Return the [X, Y] coordinate for the center point of the cell that contains the specified text.  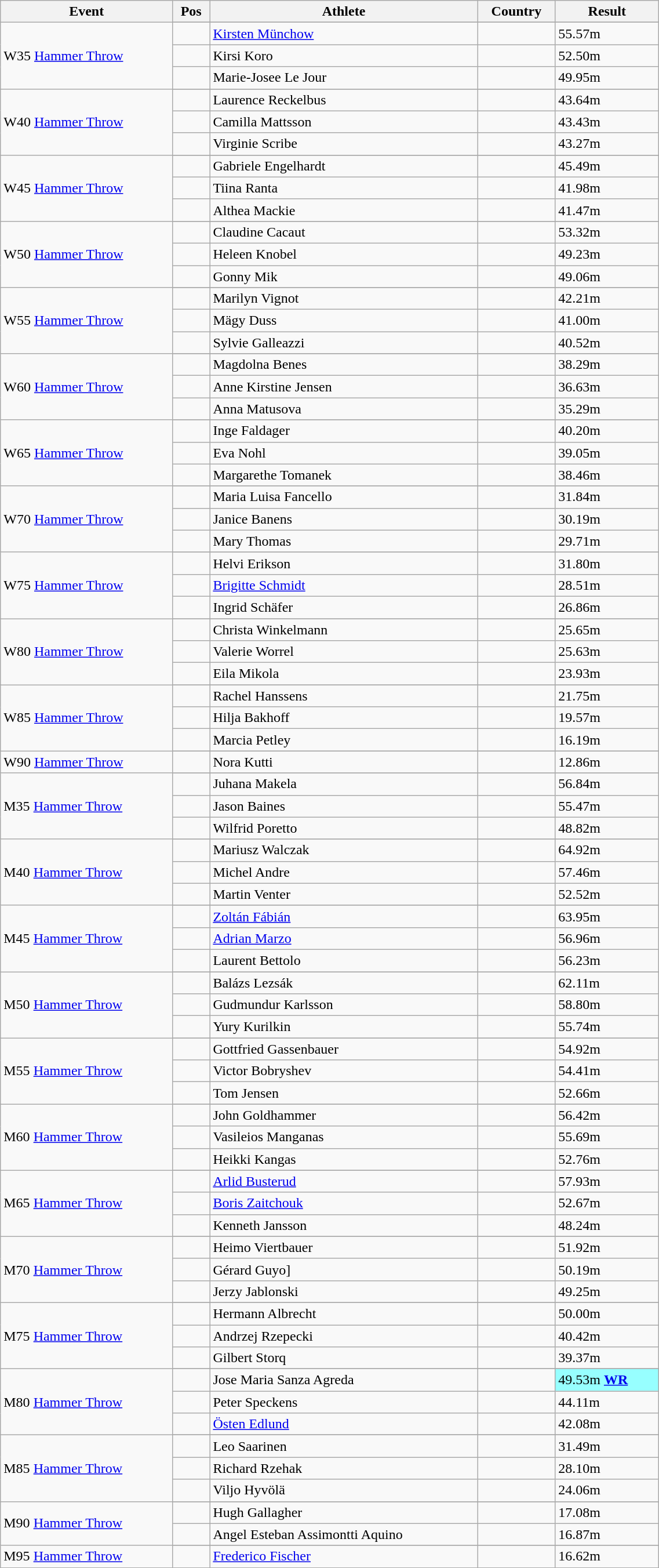
Virginie Scribe [344, 144]
W85 Hammer Throw [87, 718]
16.87m [607, 1534]
21.75m [607, 696]
Sylvie Galleazzi [344, 343]
38.46m [607, 475]
Gilbert Storq [344, 1358]
Valerie Worrel [344, 652]
Mary Thomas [344, 541]
Rachel Hanssens [344, 696]
Margarethe Tomanek [344, 475]
26.86m [607, 607]
55.69m [607, 1137]
43.27m [607, 144]
Athlete [344, 12]
W40 Hammer Throw [87, 122]
W55 Hammer Throw [87, 321]
Richard Rzehak [344, 1468]
23.93m [607, 674]
49.53m WR [607, 1380]
Jose Maria Sanza Agreda [344, 1380]
Anna Matusova [344, 409]
40.42m [607, 1335]
Boris Zaitchouk [344, 1203]
Kenneth Jansson [344, 1225]
M40 Hammer Throw [87, 872]
Ingrid Schäfer [344, 607]
Event [87, 12]
31.80m [607, 563]
M90 Hammer Throw [87, 1523]
Gabriele Engelhardt [344, 166]
41.47m [607, 210]
25.63m [607, 652]
Leo Saarinen [344, 1446]
Brigitte Schmidt [344, 585]
48.82m [607, 828]
Yury Kurilkin [344, 1027]
W60 Hammer Throw [87, 387]
31.49m [607, 1446]
Gonny Mik [344, 277]
41.00m [607, 321]
M70 Hammer Throw [87, 1269]
W50 Hammer Throw [87, 254]
16.19m [607, 740]
John Goldhammer [344, 1115]
56.84m [607, 784]
Juhana Makela [344, 784]
Eila Mikola [344, 674]
49.25m [607, 1291]
Maria Luisa Fancello [344, 497]
Martin Venter [344, 894]
M55 Hammer Throw [87, 1071]
Mariusz Walczak [344, 850]
52.67m [607, 1203]
63.95m [607, 916]
Eva Nohl [344, 453]
Arlid Busterud [344, 1181]
Frederico Fischer [344, 1556]
Gudmundur Karlsson [344, 1005]
40.52m [607, 343]
Janice Banens [344, 519]
Althea Mackie [344, 210]
28.10m [607, 1468]
Camilla Mattsson [344, 122]
Jason Baines [344, 806]
19.57m [607, 718]
17.08m [607, 1512]
Inge Faldager [344, 431]
M75 Hammer Throw [87, 1335]
Adrian Marzo [344, 938]
Gérard Guyo] [344, 1269]
M80 Hammer Throw [87, 1402]
40.20m [607, 431]
52.52m [607, 894]
W45 Hammer Throw [87, 188]
Peter Speckens [344, 1402]
45.49m [607, 166]
Heimo Viertbauer [344, 1247]
49.06m [607, 277]
Andrzej Rzepecki [344, 1335]
Magdolna Benes [344, 365]
30.19m [607, 519]
Heikki Kangas [344, 1159]
W35 Hammer Throw [87, 56]
Country [516, 12]
42.21m [607, 299]
Jerzy Jablonski [344, 1291]
49.23m [607, 254]
Marcia Petley [344, 740]
W90 Hammer Throw [87, 762]
Victor Bobryshev [344, 1071]
16.62m [607, 1556]
M60 Hammer Throw [87, 1137]
38.29m [607, 365]
50.00m [607, 1313]
Claudine Cacaut [344, 232]
56.42m [607, 1115]
64.92m [607, 850]
W75 Hammer Throw [87, 585]
62.11m [607, 983]
Anne Kirstine Jensen [344, 387]
52.76m [607, 1159]
W70 Hammer Throw [87, 519]
M65 Hammer Throw [87, 1203]
W65 Hammer Throw [87, 453]
Zoltán Fábián [344, 916]
39.37m [607, 1358]
53.32m [607, 232]
36.63m [607, 387]
57.93m [607, 1181]
55.74m [607, 1027]
Laurent Bettolo [344, 960]
43.64m [607, 100]
35.29m [607, 409]
Vasileios Manganas [344, 1137]
Hermann Albrecht [344, 1313]
55.47m [607, 806]
W80 Hammer Throw [87, 651]
Wilfrid Poretto [344, 828]
Angel Esteban Assimontti Aquino [344, 1534]
Result [607, 12]
51.92m [607, 1247]
44.11m [607, 1402]
56.23m [607, 960]
M35 Hammer Throw [87, 806]
56.96m [607, 938]
Kirsten Münchow [344, 34]
Balázs Lezsák [344, 983]
Nora Kutti [344, 762]
Michel Andre [344, 872]
29.71m [607, 541]
M85 Hammer Throw [87, 1468]
28.51m [607, 585]
48.24m [607, 1225]
Marilyn Vignot [344, 299]
M95 Hammer Throw [87, 1556]
42.08m [607, 1424]
Helvi Erikson [344, 563]
31.84m [607, 497]
12.86m [607, 762]
Tiina Ranta [344, 188]
39.05m [607, 453]
Christa Winkelmann [344, 629]
Marie-Josee Le Jour [344, 78]
Viljo Hyvölä [344, 1490]
58.80m [607, 1005]
55.57m [607, 34]
Hilja Bakhoff [344, 718]
M50 Hammer Throw [87, 1005]
52.66m [607, 1093]
50.19m [607, 1269]
57.46m [607, 872]
Laurence Reckelbus [344, 100]
25.65m [607, 629]
Tom Jensen [344, 1093]
Pos [191, 12]
24.06m [607, 1490]
49.95m [607, 78]
43.43m [607, 122]
54.41m [607, 1071]
52.50m [607, 56]
M45 Hammer Throw [87, 938]
Kirsi Koro [344, 56]
54.92m [607, 1049]
Mägy Duss [344, 321]
Gottfried Gassenbauer [344, 1049]
Hugh Gallagher [344, 1512]
41.98m [607, 188]
Heleen Knobel [344, 254]
Östen Edlund [344, 1424]
